From the cell containing the given text, extract its center point as [X, Y] coordinate. 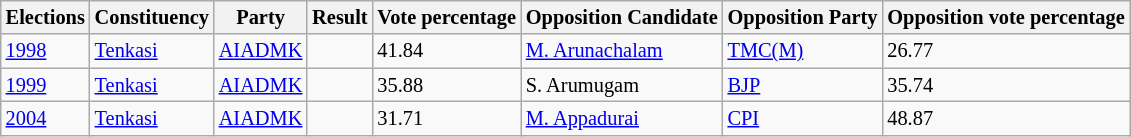
BJP [803, 85]
M. Appadurai [622, 118]
2004 [46, 118]
1998 [46, 51]
Opposition Candidate [622, 17]
M. Arunachalam [622, 51]
48.87 [1006, 118]
1999 [46, 85]
S. Arumugam [622, 85]
Opposition Party [803, 17]
35.74 [1006, 85]
31.71 [446, 118]
26.77 [1006, 51]
Elections [46, 17]
Opposition vote percentage [1006, 17]
Constituency [152, 17]
41.84 [446, 51]
Result [340, 17]
CPI [803, 118]
Vote percentage [446, 17]
35.88 [446, 85]
Party [260, 17]
TMC(M) [803, 51]
